Return (x, y) of the center of cell containing provided text 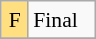
Final (61, 20)
F (14, 20)
